Locate the cell with the specified text and output its [X, Y] center coordinate. 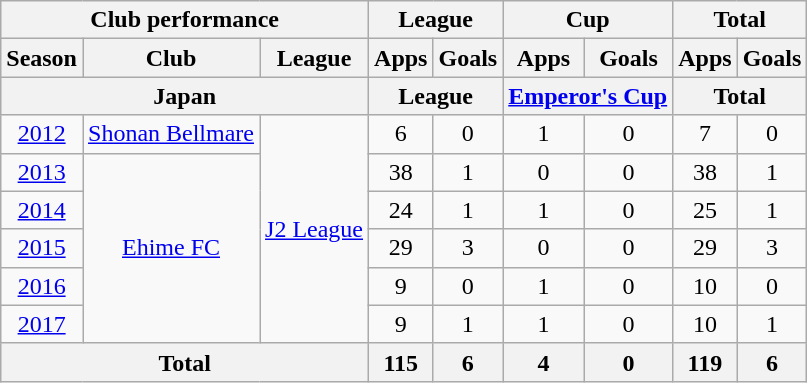
Club [170, 58]
115 [401, 362]
119 [705, 362]
24 [401, 210]
7 [705, 134]
2016 [42, 286]
25 [705, 210]
Cup [588, 20]
Shonan Bellmare [170, 134]
2017 [42, 324]
Japan [185, 96]
J2 League [314, 229]
2012 [42, 134]
Club performance [185, 20]
2014 [42, 210]
4 [544, 362]
Ehime FC [170, 248]
Season [42, 58]
2015 [42, 248]
Emperor's Cup [588, 96]
2013 [42, 172]
